Return the (X, Y) coordinate for the center point of the cell that contains the specified text.  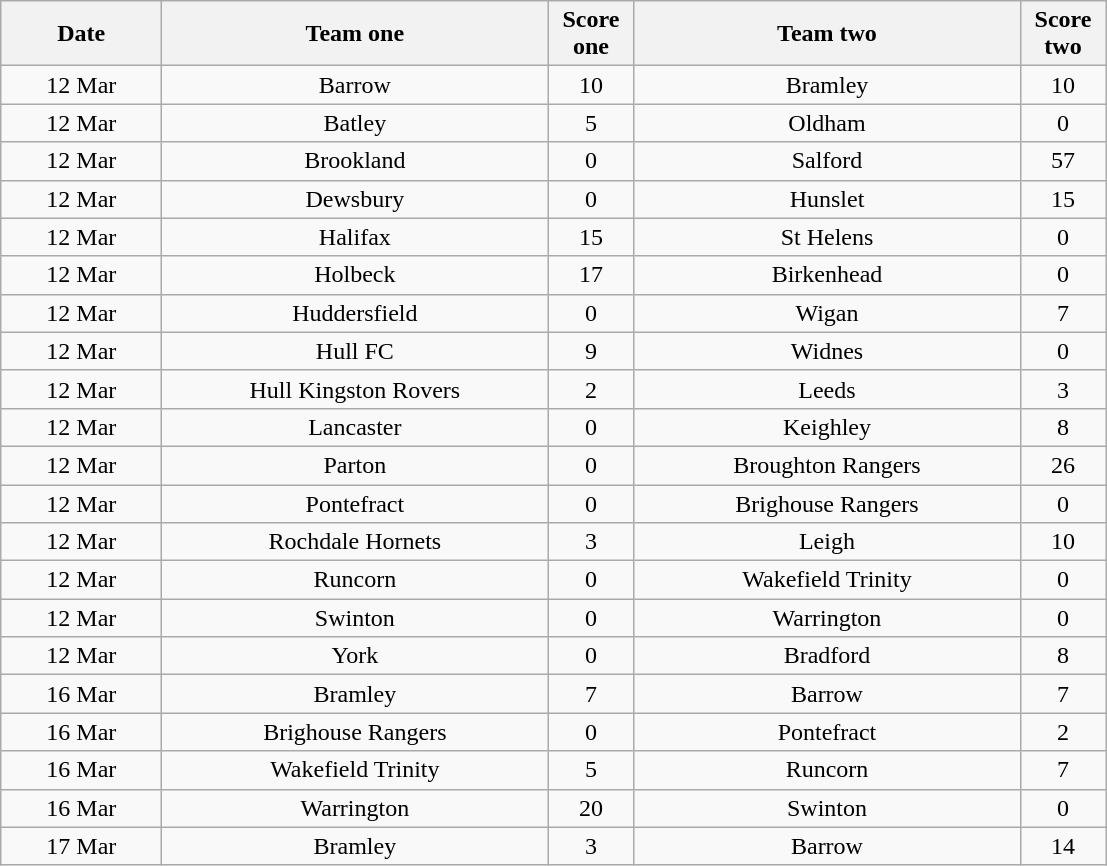
Huddersfield (355, 313)
Parton (355, 465)
Birkenhead (827, 275)
20 (591, 808)
Team one (355, 34)
Leigh (827, 542)
Score two (1063, 34)
Keighley (827, 427)
26 (1063, 465)
Rochdale Hornets (355, 542)
Leeds (827, 389)
Brookland (355, 161)
Date (82, 34)
Batley (355, 123)
York (355, 656)
Halifax (355, 237)
Hull Kingston Rovers (355, 389)
Salford (827, 161)
Oldham (827, 123)
17 Mar (82, 846)
14 (1063, 846)
Widnes (827, 351)
Hull FC (355, 351)
Hunslet (827, 199)
9 (591, 351)
Wigan (827, 313)
17 (591, 275)
57 (1063, 161)
Score one (591, 34)
Broughton Rangers (827, 465)
St Helens (827, 237)
Bradford (827, 656)
Lancaster (355, 427)
Dewsbury (355, 199)
Team two (827, 34)
Holbeck (355, 275)
